Pinpoint the cell where the given text exists, returning its (x, y) midpoint coordinate. 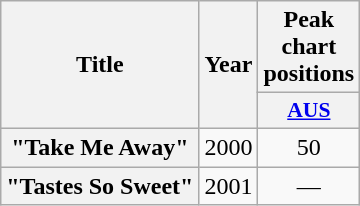
Title (100, 65)
50 (309, 147)
2001 (228, 185)
— (309, 185)
Peak chart positions (309, 47)
AUS (309, 111)
Year (228, 65)
"Tastes So Sweet" (100, 185)
2000 (228, 147)
"Take Me Away" (100, 147)
